Output the [x, y] coordinate of the center of the cell containing the given text.  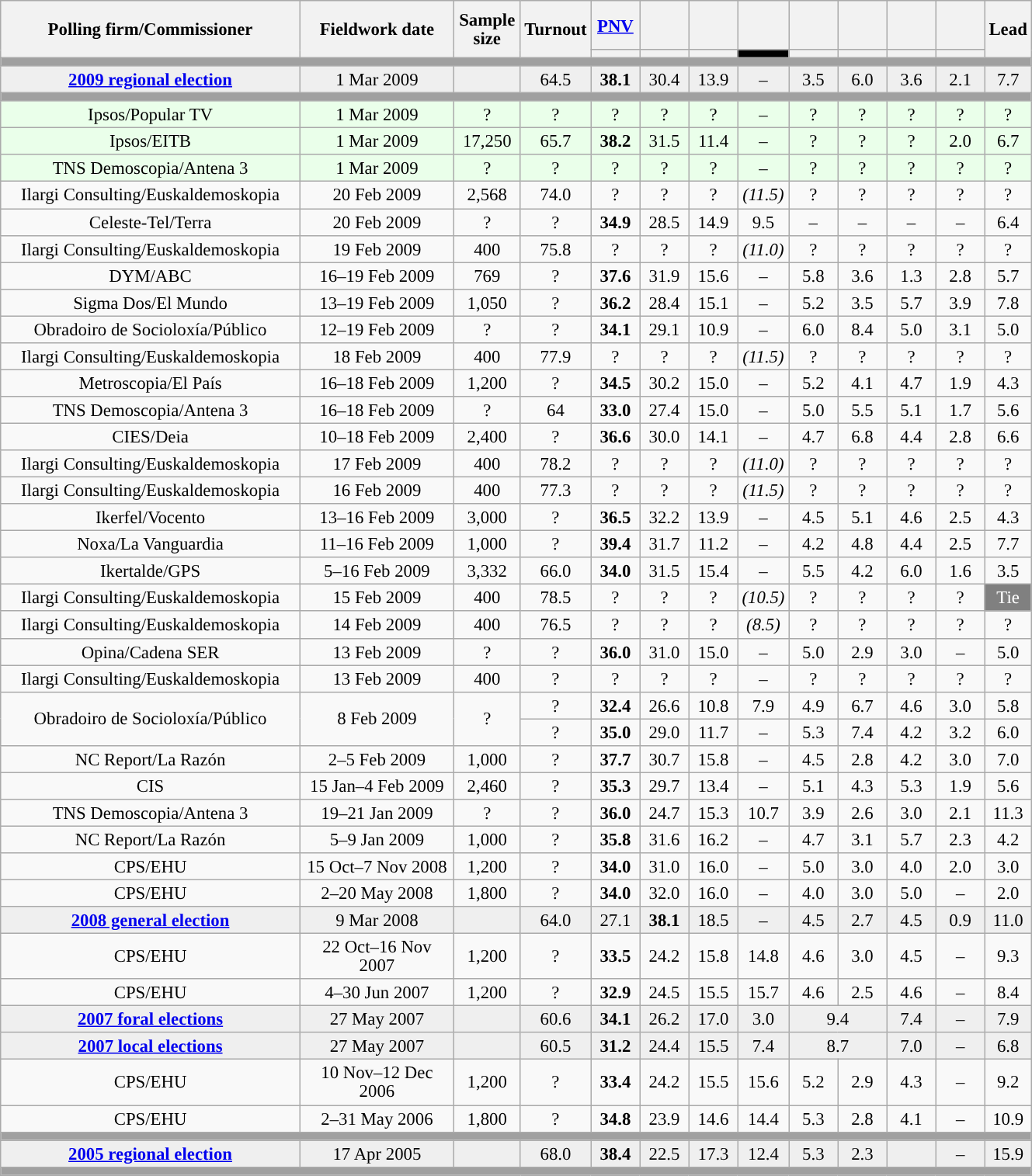
3,000 [487, 517]
2–31 May 2006 [377, 1119]
14.4 [763, 1119]
30.4 [665, 79]
2008 general election [151, 921]
15 Jan–4 Feb 2009 [377, 786]
Fieldwork date [377, 29]
Ikerfel/Vocento [151, 517]
Noxa/La Vanguardia [151, 545]
9.5 [763, 222]
1,050 [487, 303]
6.6 [1008, 436]
14.6 [713, 1119]
64.0 [556, 921]
10.8 [713, 705]
DYM/ABC [151, 276]
27.4 [665, 410]
2005 regional election [151, 1153]
76.5 [556, 626]
31.9 [665, 276]
65.7 [556, 141]
11–16 Feb 2009 [377, 545]
15.3 [713, 813]
31.7 [665, 545]
32.0 [665, 894]
28.5 [665, 222]
17 Apr 2005 [377, 1153]
Celeste-Tel/Terra [151, 222]
24.7 [665, 813]
5–9 Jan 2009 [377, 840]
8 Feb 2009 [377, 719]
2.7 [862, 921]
13–16 Feb 2009 [377, 517]
75.8 [556, 248]
35.8 [615, 840]
33.0 [615, 410]
27.1 [615, 921]
33.4 [615, 1082]
16–19 Feb 2009 [377, 276]
(10.5) [763, 598]
15 Feb 2009 [377, 598]
17.0 [713, 1020]
13.4 [713, 786]
34.5 [615, 383]
16 Feb 2009 [377, 491]
1.7 [960, 410]
32.4 [615, 705]
2009 regional election [151, 79]
32.9 [615, 992]
24.4 [665, 1046]
32.2 [665, 517]
22 Oct–16 Nov 2007 [377, 956]
4–30 Jun 2007 [377, 992]
29.0 [665, 733]
68.0 [556, 1153]
39.4 [615, 545]
17,250 [487, 141]
15 Oct–7 Nov 2008 [377, 866]
78.5 [556, 598]
(8.5) [763, 626]
28.4 [665, 303]
37.7 [615, 759]
11.7 [713, 733]
4.8 [862, 545]
34.9 [615, 222]
16.2 [713, 840]
31.6 [665, 840]
Polling firm/Commissioner [151, 29]
29.1 [665, 329]
Lead [1008, 29]
31.2 [615, 1046]
4.9 [814, 705]
Sample size [487, 29]
38.4 [615, 1153]
2,400 [487, 436]
77.9 [556, 357]
8.7 [838, 1046]
10–18 Feb 2009 [377, 436]
19–21 Jan 2009 [377, 813]
17 Feb 2009 [377, 464]
10.7 [763, 813]
2,568 [487, 196]
18 Feb 2009 [377, 357]
9.2 [1008, 1082]
12–19 Feb 2009 [377, 329]
3,332 [487, 571]
14.1 [713, 436]
2.6 [862, 813]
Turnout [556, 29]
Ikertalde/GPS [151, 571]
14 Feb 2009 [377, 626]
13–19 Feb 2009 [377, 303]
Metroscopia/El País [151, 383]
30.2 [665, 383]
11.3 [1008, 813]
2007 local elections [151, 1046]
78.2 [556, 464]
36.6 [615, 436]
5–16 Feb 2009 [377, 571]
10 Nov–12 Dec 2006 [377, 1082]
15.7 [763, 992]
64.5 [556, 79]
CIS [151, 786]
6.4 [1008, 222]
26.2 [665, 1020]
769 [487, 276]
3.2 [960, 733]
1.3 [912, 276]
15.4 [713, 571]
38.2 [615, 141]
17.3 [713, 1153]
14.8 [763, 956]
77.3 [556, 491]
19 Feb 2009 [377, 248]
7.8 [1008, 303]
36.2 [615, 303]
36.5 [615, 517]
64 [556, 410]
15.9 [1008, 1153]
1.6 [960, 571]
22.5 [665, 1153]
2–20 May 2008 [377, 894]
PNV [615, 25]
9.3 [1008, 956]
11.2 [713, 545]
30.7 [665, 759]
9 Mar 2008 [377, 921]
60.6 [556, 1020]
CIES/Deia [151, 436]
26.6 [665, 705]
Ipsos/Popular TV [151, 115]
35.3 [615, 786]
Ipsos/EITB [151, 141]
24.5 [665, 992]
66.0 [556, 571]
9.4 [838, 1020]
12.4 [763, 1153]
14.9 [713, 222]
18.5 [713, 921]
Tie [1008, 598]
2–5 Feb 2009 [377, 759]
30.0 [665, 436]
15.1 [713, 303]
23.9 [665, 1119]
11.4 [713, 141]
11.0 [1008, 921]
0.9 [960, 921]
35.0 [615, 733]
Opina/Cadena SER [151, 652]
34.8 [615, 1119]
33.5 [615, 956]
2007 foral elections [151, 1020]
74.0 [556, 196]
29.7 [665, 786]
2,460 [487, 786]
Sigma Dos/El Mundo [151, 303]
37.6 [615, 276]
60.5 [556, 1046]
